Detect which cell encompasses the target text, then output its [X, Y] center coordinate. 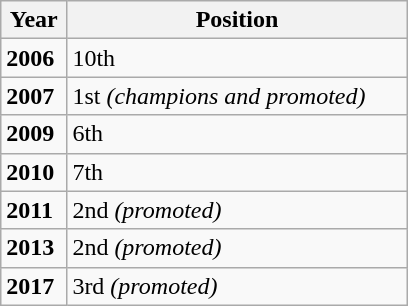
Year [34, 20]
6th [237, 134]
10th [237, 58]
7th [237, 172]
2011 [34, 210]
3rd (promoted) [237, 286]
Position [237, 20]
2007 [34, 96]
2017 [34, 286]
1st (champions and promoted) [237, 96]
2009 [34, 134]
2010 [34, 172]
2006 [34, 58]
2013 [34, 248]
